Identify which cell holds the provided text, then report its [x, y] central coordinate. 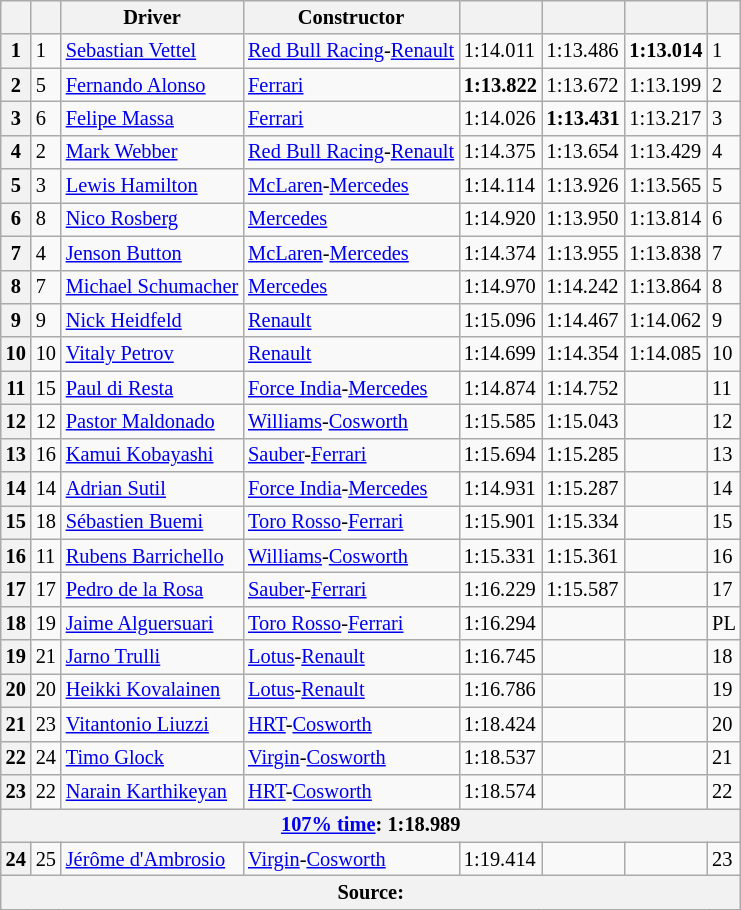
Narain Karthikeyan [152, 791]
Sebastian Vettel [152, 51]
1:14.374 [500, 253]
Heikki Kovalainen [152, 690]
1:13.822 [500, 85]
Adrian Sutil [152, 489]
1:14.011 [500, 51]
Jenson Button [152, 253]
Nico Rosberg [152, 219]
107% time: 1:18.989 [371, 825]
1:14.242 [584, 287]
Nick Heidfeld [152, 320]
1:18.537 [500, 758]
1:13.654 [584, 152]
Paul di Resta [152, 388]
1:13.486 [584, 51]
1:14.920 [500, 219]
Constructor [351, 17]
1:13.814 [666, 219]
1:14.931 [500, 489]
1:14.970 [500, 287]
1:14.114 [500, 186]
1:15.694 [500, 455]
1:15.334 [584, 522]
1:13.838 [666, 253]
1:13.431 [584, 118]
1:14.375 [500, 152]
1:15.901 [500, 522]
Jaime Alguersuari [152, 623]
1:13.565 [666, 186]
1:14.699 [500, 354]
Vitantonio Liuzzi [152, 724]
25 [46, 859]
Driver [152, 17]
1:13.199 [666, 85]
Timo Glock [152, 758]
Jérôme d'Ambrosio [152, 859]
1:14.085 [666, 354]
1:15.585 [500, 421]
Jarno Trulli [152, 657]
1:14.062 [666, 320]
1:15.287 [584, 489]
Pedro de la Rosa [152, 589]
1:13.955 [584, 253]
Felipe Massa [152, 118]
Sébastien Buemi [152, 522]
Vitaly Petrov [152, 354]
1:13.672 [584, 85]
Lewis Hamilton [152, 186]
PL [724, 623]
1:15.043 [584, 421]
1:13.864 [666, 287]
1:13.429 [666, 152]
1:16.229 [500, 589]
Mark Webber [152, 152]
Rubens Barrichello [152, 556]
1:19.414 [500, 859]
Michael Schumacher [152, 287]
1:15.096 [500, 320]
1:13.950 [584, 219]
1:16.745 [500, 657]
1:13.926 [584, 186]
1:15.587 [584, 589]
1:15.331 [500, 556]
Pastor Maldonado [152, 421]
1:18.424 [500, 724]
1:16.294 [500, 623]
1:14.026 [500, 118]
1:14.467 [584, 320]
Fernando Alonso [152, 85]
1:18.574 [500, 791]
1:15.285 [584, 455]
1:14.354 [584, 354]
1:14.874 [500, 388]
1:14.752 [584, 388]
1:13.217 [666, 118]
1:15.361 [584, 556]
Source: [371, 892]
Kamui Kobayashi [152, 455]
1:13.014 [666, 51]
1:16.786 [500, 690]
